Determine the [X, Y] coordinate at the center of the cell enclosing the given text.  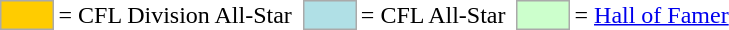
= CFL Division All-Star [175, 15]
= CFL All-Star [433, 15]
